For the text-containing cell, return its midpoint in (x, y) coordinate format. 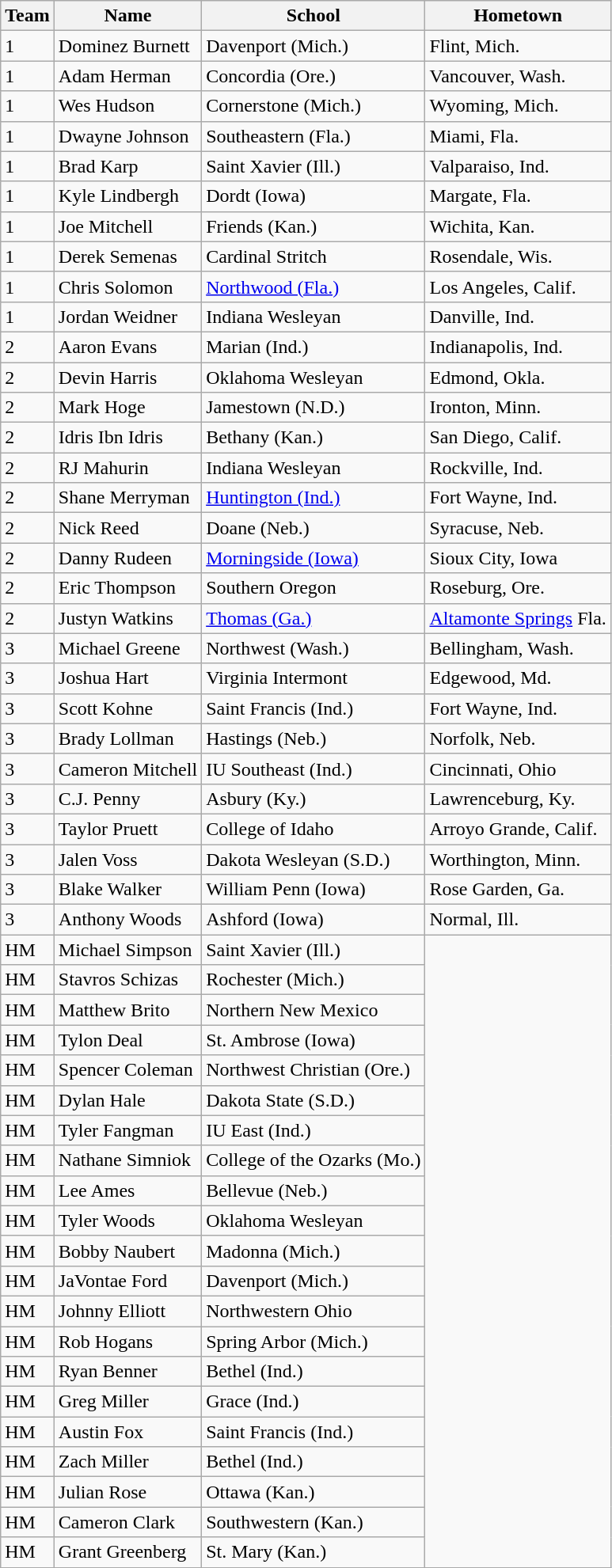
Derek Semenas (127, 256)
IU Southeast (Ind.) (314, 769)
Roseburg, Ore. (518, 588)
William Penn (Iowa) (314, 890)
Friends (Kan.) (314, 226)
Bellingham, Wash. (518, 648)
Northwest (Wash.) (314, 648)
Cameron Mitchell (127, 769)
Los Angeles, Calif. (518, 287)
Tyler Fangman (127, 1130)
Northwood (Fla.) (314, 287)
Syracuse, Neb. (518, 528)
Zach Miller (127, 1462)
Doane (Neb.) (314, 528)
Wyoming, Mich. (518, 106)
Cincinnati, Ohio (518, 769)
Julian Rose (127, 1492)
Mark Hoge (127, 408)
Indianapolis, Ind. (518, 347)
Worthington, Minn. (518, 859)
Thomas (Ga.) (314, 618)
Grant Greenberg (127, 1552)
Arroyo Grande, Calif. (518, 829)
Madonna (Mich.) (314, 1251)
School (314, 16)
Asbury (Ky.) (314, 799)
Blake Walker (127, 890)
Lawrenceburg, Ky. (518, 799)
Nick Reed (127, 528)
Marian (Ind.) (314, 347)
Cameron Clark (127, 1522)
Spring Arbor (Mich.) (314, 1342)
Joshua Hart (127, 678)
College of the Ozarks (Mo.) (314, 1160)
Dominez Burnett (127, 46)
Huntington (Ind.) (314, 498)
Stavros Schizas (127, 980)
Hometown (518, 16)
Name (127, 16)
Rochester (Mich.) (314, 980)
Hastings (Neb.) (314, 738)
JaVontae Ford (127, 1281)
Michael Greene (127, 648)
Northwest Christian (Ore.) (314, 1070)
Dwayne Johnson (127, 136)
Greg Miller (127, 1402)
Anthony Woods (127, 920)
St. Ambrose (Iowa) (314, 1040)
Jalen Voss (127, 859)
San Diego, Calif. (518, 438)
Altamonte Springs Fla. (518, 618)
Team (28, 16)
Ashford (Iowa) (314, 920)
Ottawa (Kan.) (314, 1492)
Dakota Wesleyan (S.D.) (314, 859)
Tylon Deal (127, 1040)
Brady Lollman (127, 738)
Valparaiso, Ind. (518, 166)
Joe Mitchell (127, 226)
Grace (Ind.) (314, 1402)
Justyn Watkins (127, 618)
Ryan Benner (127, 1372)
Eric Thompson (127, 588)
Rosendale, Wis. (518, 256)
Vancouver, Wash. (518, 76)
College of Idaho (314, 829)
Rob Hogans (127, 1342)
Aaron Evans (127, 347)
Taylor Pruett (127, 829)
Idris Ibn Idris (127, 438)
Shane Merryman (127, 498)
RJ Mahurin (127, 468)
Matthew Brito (127, 1010)
Edmond, Okla. (518, 378)
Jordan Weidner (127, 317)
Northern New Mexico (314, 1010)
Chris Solomon (127, 287)
Dordt (Iowa) (314, 196)
Rockville, Ind. (518, 468)
Ironton, Minn. (518, 408)
Devin Harris (127, 378)
Normal, Ill. (518, 920)
Austin Fox (127, 1432)
Spencer Coleman (127, 1070)
Danville, Ind. (518, 317)
St. Mary (Kan.) (314, 1552)
Michael Simpson (127, 950)
Wichita, Kan. (518, 226)
Dylan Hale (127, 1100)
Miami, Fla. (518, 136)
Margate, Fla. (518, 196)
Southeastern (Fla.) (314, 136)
Flint, Mich. (518, 46)
C.J. Penny (127, 799)
Edgewood, Md. (518, 678)
Kyle Lindbergh (127, 196)
Cardinal Stritch (314, 256)
Southwestern (Kan.) (314, 1522)
Norfolk, Neb. (518, 738)
Concordia (Ore.) (314, 76)
Sioux City, Iowa (518, 558)
Northwestern Ohio (314, 1311)
Bobby Naubert (127, 1251)
Tyler Woods (127, 1221)
Adam Herman (127, 76)
Brad Karp (127, 166)
Johnny Elliott (127, 1311)
Nathane Simniok (127, 1160)
Scott Kohne (127, 708)
Morningside (Iowa) (314, 558)
Rose Garden, Ga. (518, 890)
Lee Ames (127, 1190)
Danny Rudeen (127, 558)
Bethany (Kan.) (314, 438)
Cornerstone (Mich.) (314, 106)
Virginia Intermont (314, 678)
Jamestown (N.D.) (314, 408)
Dakota State (S.D.) (314, 1100)
IU East (Ind.) (314, 1130)
Southern Oregon (314, 588)
Wes Hudson (127, 106)
Bellevue (Neb.) (314, 1190)
